Locate the cell with the specified text and output its (x, y) center coordinate. 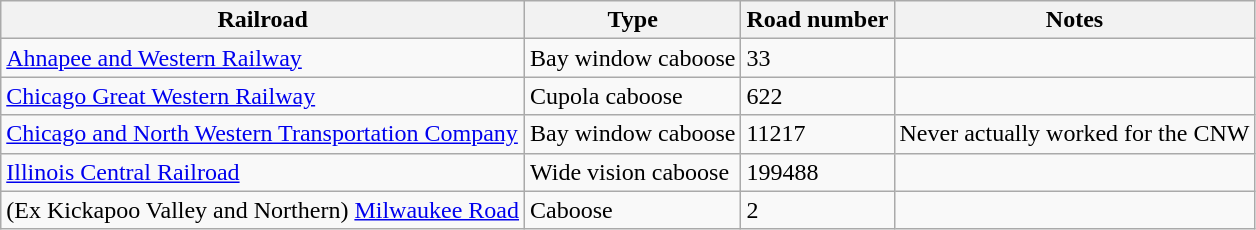
Never actually worked for the CNW (1074, 134)
Ahnapee and Western Railway (263, 58)
Illinois Central Railroad (263, 172)
Notes (1074, 20)
Railroad (263, 20)
(Ex Kickapoo Valley and Northern) Milwaukee Road (263, 210)
199488 (818, 172)
Type (633, 20)
Chicago and North Western Transportation Company (263, 134)
Caboose (633, 210)
2 (818, 210)
Chicago Great Western Railway (263, 96)
622 (818, 96)
Road number (818, 20)
Wide vision caboose (633, 172)
33 (818, 58)
Cupola caboose (633, 96)
11217 (818, 134)
